Capture the cell that displays the provided text and extract its (X, Y) central coordinate. 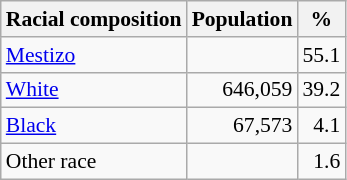
Other race (94, 162)
39.2 (321, 90)
4.1 (321, 126)
Racial composition (94, 19)
White (94, 90)
% (321, 19)
1.6 (321, 162)
67,573 (242, 126)
Population (242, 19)
Black (94, 126)
55.1 (321, 55)
Mestizo (94, 55)
646,059 (242, 90)
